Capture the cell that displays the provided text and extract its (x, y) central coordinate. 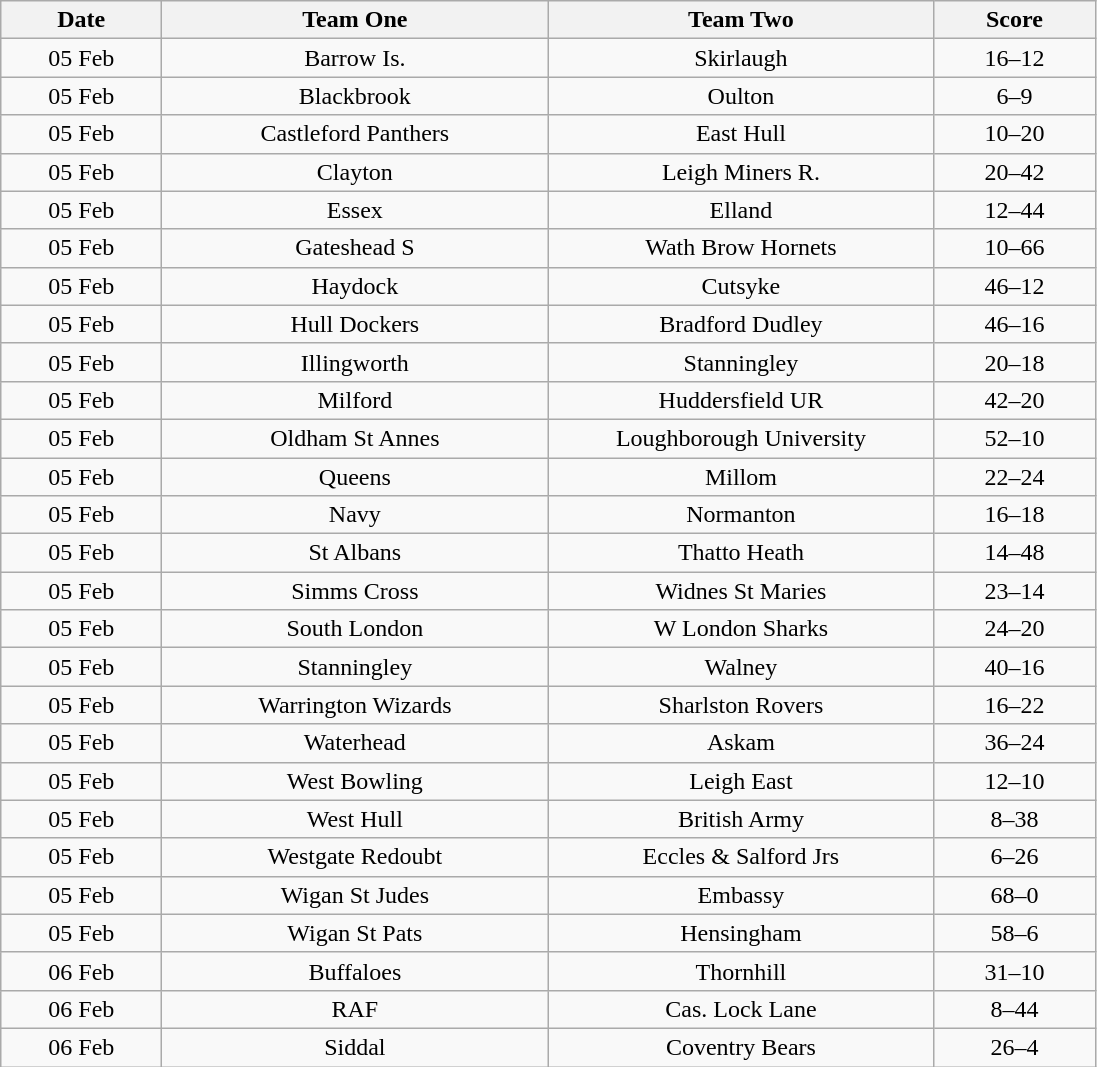
23–14 (1014, 591)
Wigan St Judes (355, 895)
Blackbrook (355, 96)
Essex (355, 210)
Leigh Miners R. (741, 172)
14–48 (1014, 553)
Oldham St Annes (355, 438)
Widnes St Maries (741, 591)
Thatto Heath (741, 553)
20–42 (1014, 172)
Sharlston Rovers (741, 705)
Walney (741, 667)
British Army (741, 819)
Huddersfield UR (741, 400)
Warrington Wizards (355, 705)
46–12 (1014, 286)
42–20 (1014, 400)
Team One (355, 20)
Loughborough University (741, 438)
Simms Cross (355, 591)
Waterhead (355, 743)
Wigan St Pats (355, 933)
46–16 (1014, 324)
Cutsyke (741, 286)
Gateshead S (355, 248)
Askam (741, 743)
58–6 (1014, 933)
Castleford Panthers (355, 134)
Illingworth (355, 362)
10–20 (1014, 134)
Barrow Is. (355, 58)
Hull Dockers (355, 324)
Hensingham (741, 933)
Queens (355, 477)
St Albans (355, 553)
RAF (355, 1009)
Team Two (741, 20)
Eccles & Salford Jrs (741, 857)
31–10 (1014, 971)
Millom (741, 477)
Cas. Lock Lane (741, 1009)
Thornhill (741, 971)
26–4 (1014, 1047)
South London (355, 629)
Wath Brow Hornets (741, 248)
Elland (741, 210)
West Bowling (355, 781)
16–18 (1014, 515)
36–24 (1014, 743)
8–38 (1014, 819)
Oulton (741, 96)
Westgate Redoubt (355, 857)
68–0 (1014, 895)
52–10 (1014, 438)
10–66 (1014, 248)
Coventry Bears (741, 1047)
Siddal (355, 1047)
Clayton (355, 172)
12–10 (1014, 781)
6–26 (1014, 857)
Leigh East (741, 781)
Bradford Dudley (741, 324)
16–22 (1014, 705)
Skirlaugh (741, 58)
Haydock (355, 286)
Embassy (741, 895)
16–12 (1014, 58)
Milford (355, 400)
6–9 (1014, 96)
West Hull (355, 819)
Navy (355, 515)
40–16 (1014, 667)
20–18 (1014, 362)
East Hull (741, 134)
Score (1014, 20)
W London Sharks (741, 629)
22–24 (1014, 477)
8–44 (1014, 1009)
Date (82, 20)
12–44 (1014, 210)
Normanton (741, 515)
24–20 (1014, 629)
Buffaloes (355, 971)
